Find where the given text appears and provide that cell's center as (X, Y) coordinate. 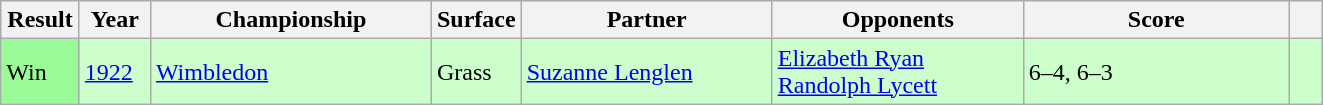
6–4, 6–3 (1156, 72)
Elizabeth Ryan Randolph Lycett (898, 72)
Score (1156, 20)
1922 (114, 72)
Suzanne Lenglen (646, 72)
Partner (646, 20)
Wimbledon (290, 72)
Year (114, 20)
Win (40, 72)
Result (40, 20)
Grass (476, 72)
Championship (290, 20)
Surface (476, 20)
Opponents (898, 20)
